Determine the [X, Y] coordinate at the center of the cell enclosing the given text.  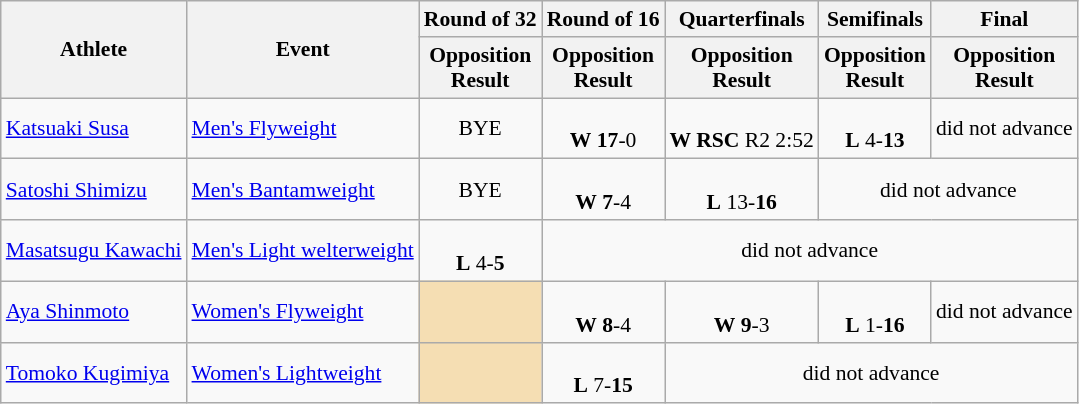
Quarterfinals [742, 19]
Tomoko Kugimiya [94, 372]
Semifinals [875, 19]
Round of 16 [604, 19]
Event [303, 50]
W 9-3 [742, 312]
Men's Flyweight [303, 128]
Round of 32 [480, 19]
Men's Bantamweight [303, 190]
Athlete [94, 50]
L 4-5 [480, 250]
Katsuaki Susa [94, 128]
W 17-0 [604, 128]
W 8-4 [604, 312]
W RSC R2 2:52 [742, 128]
Final [1004, 19]
L 7-15 [604, 372]
W 7-4 [604, 190]
L 13-16 [742, 190]
L 1-16 [875, 312]
Men's Light welterweight [303, 250]
L 4-13 [875, 128]
Satoshi Shimizu [94, 190]
Women's Flyweight [303, 312]
Aya Shinmoto [94, 312]
Women's Lightweight [303, 372]
Masatsugu Kawachi [94, 250]
